Output the [X, Y] coordinate of the center of the cell containing the given text.  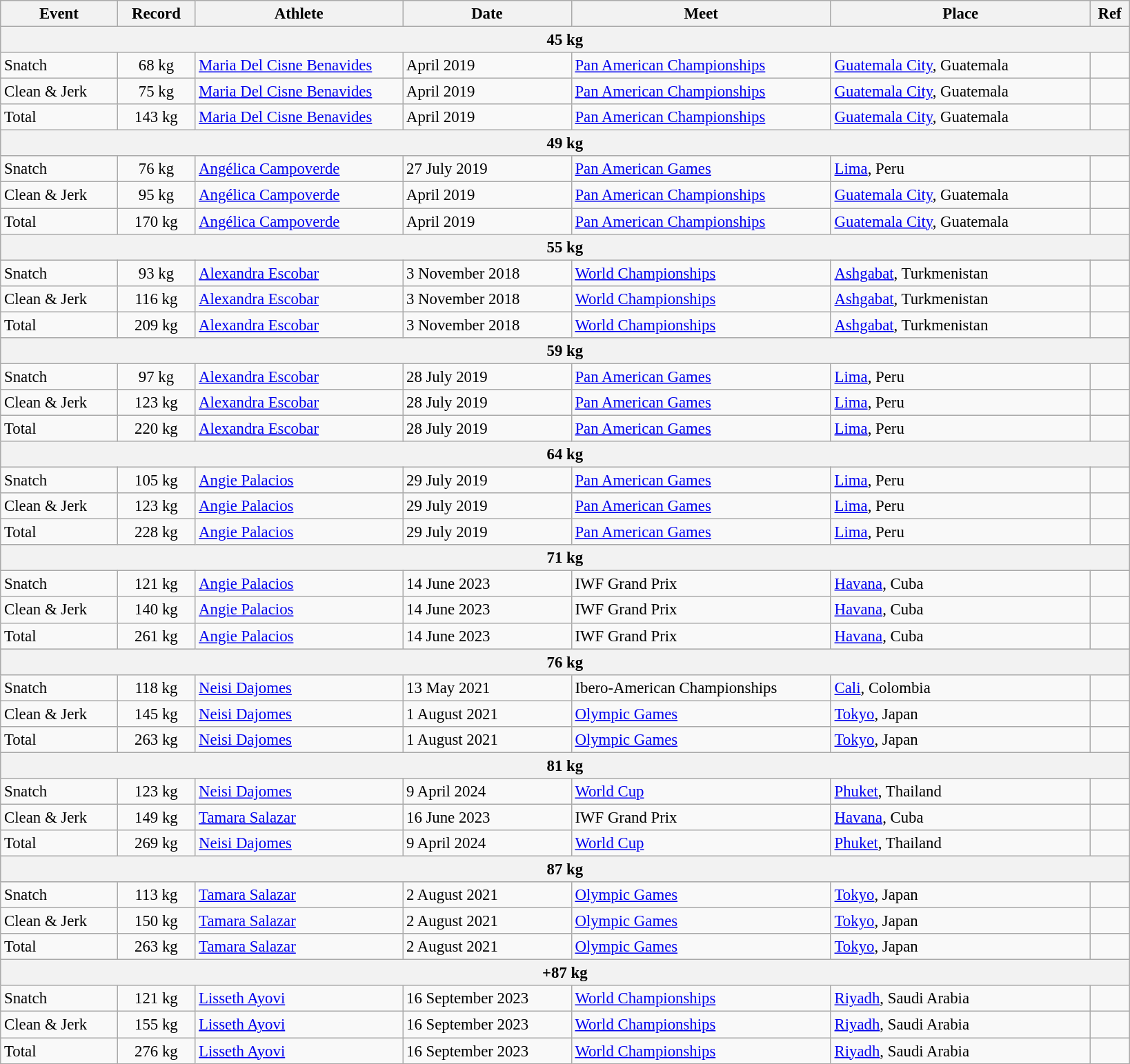
150 kg [156, 921]
Meet [701, 14]
149 kg [156, 817]
75 kg [156, 92]
116 kg [156, 299]
Event [59, 14]
Athlete [299, 14]
Date [487, 14]
118 kg [156, 687]
59 kg [565, 351]
Ibero-American Championships [701, 687]
16 June 2023 [487, 817]
81 kg [565, 765]
Record [156, 14]
143 kg [156, 117]
Cali, Colombia [960, 687]
45 kg [565, 40]
155 kg [156, 1025]
27 July 2019 [487, 169]
13 May 2021 [487, 687]
68 kg [156, 66]
276 kg [156, 1051]
113 kg [156, 895]
87 kg [565, 870]
64 kg [565, 454]
49 kg [565, 143]
+87 kg [565, 973]
145 kg [156, 714]
95 kg [156, 195]
55 kg [565, 247]
261 kg [156, 636]
93 kg [156, 273]
170 kg [156, 221]
Place [960, 14]
220 kg [156, 428]
Ref [1109, 14]
140 kg [156, 610]
269 kg [156, 843]
209 kg [156, 325]
71 kg [565, 558]
97 kg [156, 377]
105 kg [156, 481]
228 kg [156, 532]
